Detect which cell encompasses the target text, then output its [x, y] center coordinate. 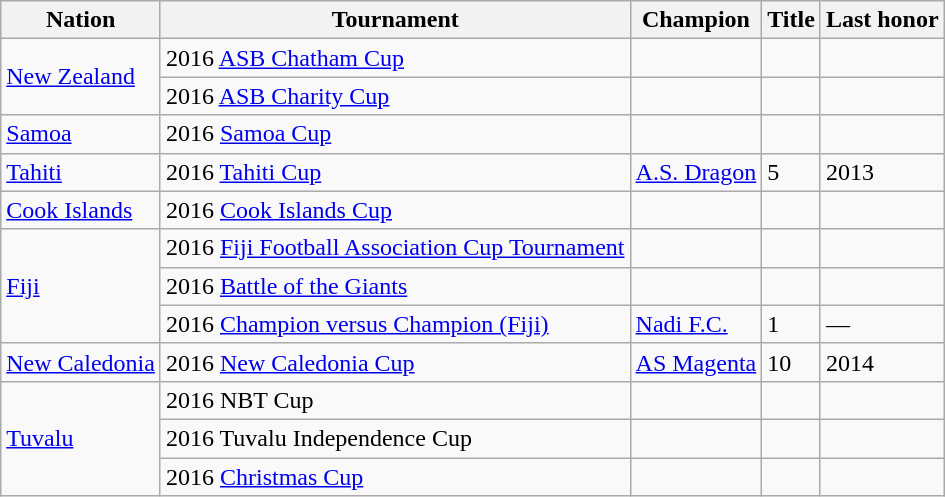
Last honor [882, 20]
Tahiti [81, 172]
1 [792, 324]
2016 Champion versus Champion (Fiji) [395, 324]
2016 ASB Charity Cup [395, 96]
2016 ASB Chatham Cup [395, 58]
2014 [882, 362]
10 [792, 362]
— [882, 324]
Title [792, 20]
2016 Fiji Football Association Cup Tournament [395, 248]
2016 Cook Islands Cup [395, 210]
AS Magenta [696, 362]
5 [792, 172]
Nadi F.C. [696, 324]
2016 Christmas Cup [395, 477]
Fiji [81, 286]
New Zealand [81, 77]
Nation [81, 20]
Cook Islands [81, 210]
2016 Samoa Cup [395, 134]
New Caledonia [81, 362]
2016 Tahiti Cup [395, 172]
Tournament [395, 20]
2013 [882, 172]
2016 NBT Cup [395, 400]
2016 Battle of the Giants [395, 286]
Champion [696, 20]
Samoa [81, 134]
A.S. Dragon [696, 172]
2016 Tuvalu Independence Cup [395, 438]
2016 New Caledonia Cup [395, 362]
Tuvalu [81, 438]
